Output the [X, Y] coordinate of the center of the cell containing the given text.  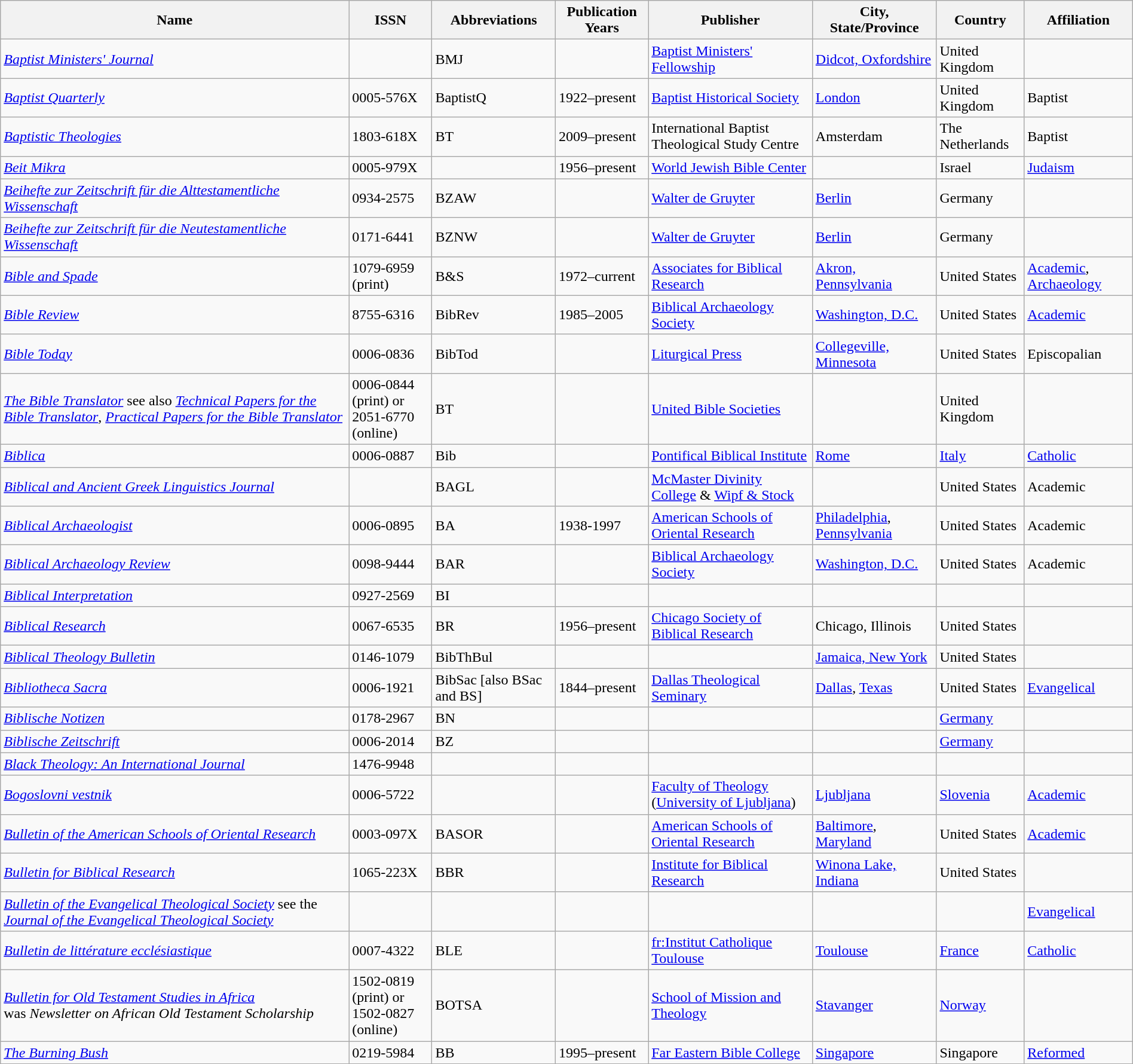
0005-576X [391, 98]
France [980, 950]
Judaism [1079, 167]
BMJ [494, 59]
1972–current [601, 276]
Black Theology: An International Journal [174, 764]
Episcopalian [1079, 354]
Bulletin for Old Testament Studies in Africa was Newsletter on African Old Testament Scholarship [174, 1005]
B&S [494, 276]
Bible and Spade [174, 276]
BA [494, 526]
0006-0887 [391, 455]
0007-4322 [391, 950]
Bible Today [174, 354]
Slovenia [980, 795]
Didcot, Oxfordshire [874, 59]
Rome [874, 455]
BN [494, 718]
Italy [980, 455]
1985–2005 [601, 314]
Abbreviations [494, 20]
Beihefte zur Zeitschrift für die Neutestamentliche Wissenschaft [174, 237]
McMaster Divinity College & Wipf & Stock [730, 487]
2009–present [601, 136]
BI [494, 595]
1476-9948 [391, 764]
United Bible Societies [730, 409]
Philadelphia, Pennsylvania [874, 526]
Toulouse [874, 950]
0006-0844 (print) or 2051-6770 (online) [391, 409]
Biblische Zeitschrift [174, 741]
BibSac [also BSac and BS] [494, 687]
Ljubljana [874, 795]
BaptistQ [494, 98]
Chicago Society of Biblical Research [730, 626]
8755-6316 [391, 314]
BibRev [494, 314]
Baltimore, Maryland [874, 833]
BB [494, 1053]
London [874, 98]
Biblical Archaeologist [174, 526]
1922–present [601, 98]
Bib [494, 455]
Affiliation [1079, 20]
ISSN [391, 20]
Biblical Archaeology Review [174, 564]
BZ [494, 741]
BBR [494, 873]
1079-6959 (print) [391, 276]
Akron, Pennsylvania [874, 276]
Israel [980, 167]
International Baptist Theological Study Centre [730, 136]
1844–present [601, 687]
BZAW [494, 198]
The Burning Bush [174, 1053]
Beit Mikra [174, 167]
1803-618X [391, 136]
0067-6535 [391, 626]
Liturgical Press [730, 354]
World Jewish Bible Center [730, 167]
Publisher [730, 20]
0006-0836 [391, 354]
Beihefte zur Zeitschrift für die Alttestamentliche Wissenschaft [174, 198]
Biblica [174, 455]
1995–present [601, 1053]
Bibliotheca Sacra [174, 687]
Bulletin of the American Schools of Oriental Research [174, 833]
0146-1079 [391, 657]
Baptistic Theologies [174, 136]
Academic, Archaeology [1079, 276]
Biblische Notizen [174, 718]
0934-2575 [391, 198]
0098-9444 [391, 564]
The Netherlands [980, 136]
BZNW [494, 237]
The Bible Translator see also Technical Papers for the Bible Translator, Practical Papers for the Bible Translator [174, 409]
BLE [494, 950]
Winona Lake, Indiana [874, 873]
Biblical Theology Bulletin [174, 657]
0927-2569 [391, 595]
Institute for Biblical Research [730, 873]
BAGL [494, 487]
0006-1921 [391, 687]
Publication Years [601, 20]
Reformed [1079, 1053]
Biblical Interpretation [174, 595]
1938-1997 [601, 526]
0178-2967 [391, 718]
0006-2014 [391, 741]
Bible Review [174, 314]
Bulletin for Biblical Research [174, 873]
Baptist Ministers' Fellowship [730, 59]
School of Mission and Theology [730, 1005]
BibTod [494, 354]
Bulletin de littérature ecclésiastique [174, 950]
0171-6441 [391, 237]
Baptist Quarterly [174, 98]
Faculty of Theology (University of Ljubljana) [730, 795]
Jamaica, New York [874, 657]
Biblical Research [174, 626]
Amsterdam [874, 136]
Bulletin of the Evangelical Theological Society see the Journal of the Evangelical Theological Society [174, 911]
Far Eastern Bible College [730, 1053]
0219-5984 [391, 1053]
0005-979X [391, 167]
1502-0819 (print) or1502-0827 (online) [391, 1005]
BAR [494, 564]
BibThBul [494, 657]
Baptist Ministers' Journal [174, 59]
City, State/Province [874, 20]
Stavanger [874, 1005]
BR [494, 626]
fr:Institut Catholique Toulouse [730, 950]
Collegeville, Minnesota [874, 354]
0006-5722 [391, 795]
1065-223X [391, 873]
Baptist Historical Society [730, 98]
BASOR [494, 833]
Dallas, Texas [874, 687]
Biblical and Ancient Greek Linguistics Journal [174, 487]
Pontifical Biblical Institute [730, 455]
Country [980, 20]
0006-0895 [391, 526]
Associates for Biblical Research [730, 276]
Norway [980, 1005]
BOTSA [494, 1005]
Dallas Theological Seminary [730, 687]
Chicago, Illinois [874, 626]
Bogoslovni vestnik [174, 795]
Name [174, 20]
0003-097X [391, 833]
